Locate the cell with the specified text and output its (x, y) center coordinate. 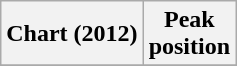
Chart (2012) (72, 34)
Peakposition (189, 34)
